Identify which cell holds the provided text, then report its (x, y) central coordinate. 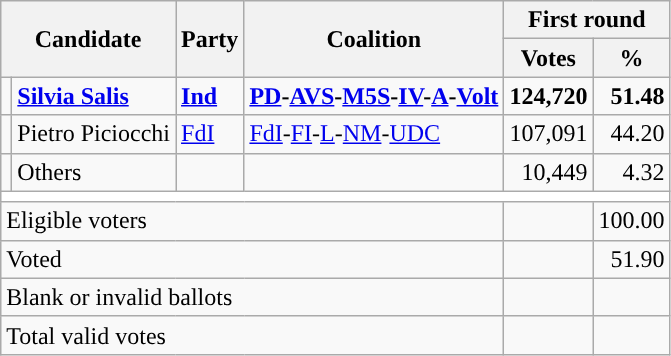
Voted (252, 259)
FdI-FI-L-NM-UDC (374, 134)
Eligible voters (252, 221)
44.20 (632, 134)
% (632, 58)
Candidate (88, 39)
PD-AVS-M5S-IV-A-Volt (374, 96)
51.90 (632, 259)
124,720 (548, 96)
100.00 (632, 221)
51.48 (632, 96)
First round (587, 20)
Others (94, 172)
10,449 (548, 172)
107,091 (548, 134)
Party (210, 39)
4.32 (632, 172)
FdI (210, 134)
Total valid votes (252, 335)
Pietro Piciocchi (94, 134)
Votes (548, 58)
Silvia Salis (94, 96)
Ind (210, 96)
Coalition (374, 39)
Blank or invalid ballots (252, 297)
